Find where the given text appears and provide that cell's center as [X, Y] coordinate. 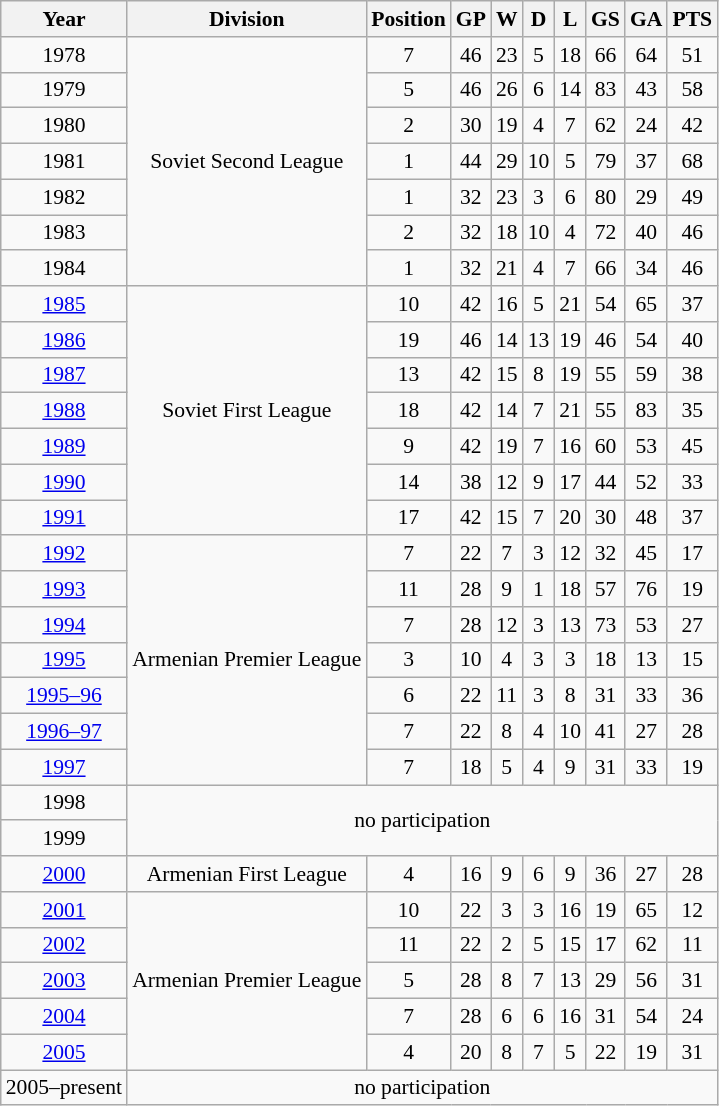
Armenian First League [246, 874]
1995 [64, 660]
2003 [64, 981]
68 [692, 162]
51 [692, 55]
Soviet First League [246, 410]
1987 [64, 375]
52 [646, 482]
1992 [64, 554]
1982 [64, 197]
57 [606, 589]
1985 [64, 304]
1998 [64, 803]
80 [606, 197]
2001 [64, 910]
2002 [64, 945]
48 [646, 518]
35 [692, 411]
43 [646, 90]
49 [692, 197]
60 [606, 447]
GP [471, 19]
79 [606, 162]
1983 [64, 233]
2000 [64, 874]
1988 [64, 411]
1981 [64, 162]
1993 [64, 589]
34 [646, 269]
1979 [64, 90]
1980 [64, 126]
1997 [64, 767]
1996–97 [64, 732]
76 [646, 589]
64 [646, 55]
58 [692, 90]
1984 [64, 269]
1995–96 [64, 696]
2005–present [64, 1088]
2005 [64, 1052]
1978 [64, 55]
2004 [64, 1017]
PTS [692, 19]
41 [606, 732]
1991 [64, 518]
Soviet Second League [246, 162]
GA [646, 19]
D [539, 19]
1986 [64, 340]
1999 [64, 839]
59 [646, 375]
W [507, 19]
1990 [64, 482]
L [570, 19]
1994 [64, 625]
56 [646, 981]
72 [606, 233]
73 [606, 625]
26 [507, 90]
GS [606, 19]
1989 [64, 447]
Position [408, 19]
Year [64, 19]
Division [246, 19]
